Provide the (X, Y) coordinate of the cell's center where the given text is located.  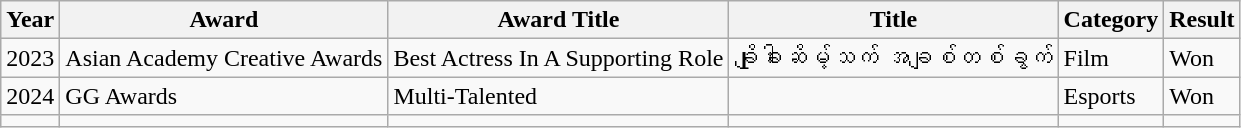
Film (1111, 58)
Esports (1111, 96)
GG Awards (224, 96)
Year (30, 20)
Best Actress In A Supporting Role (558, 58)
2023 (30, 58)
Asian Academy Creative Awards (224, 58)
Multi-Talented (558, 96)
Category (1111, 20)
Result (1202, 20)
ချိုခါးဆိမ့်သက် အချစ်တစ်ခွက် (894, 58)
Award Title (558, 20)
2024 (30, 96)
Title (894, 20)
Award (224, 20)
